From the cell containing the given text, extract its center point as (x, y) coordinate. 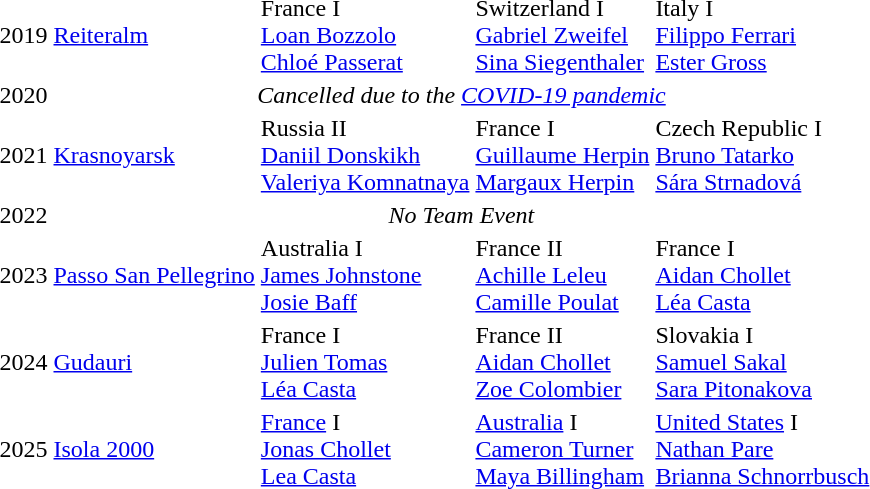
France IIAchille LeleuCamille Poulat (562, 275)
Gudauri (154, 362)
Russia IIDaniil DonskikhValeriya Komnatnaya (365, 155)
Passo San Pellegrino (154, 275)
France IGuillaume HerpinMargaux Herpin (562, 155)
Australia IJames JohnstoneJosie Baff (365, 275)
France IIAidan CholletZoe Colombier (562, 362)
France IJulien TomasLéa Casta (365, 362)
Krasnoyarsk (154, 155)
